Output the (X, Y) coordinate of the center of the cell containing the given text.  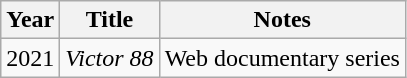
2021 (30, 58)
Web documentary series (282, 58)
Notes (282, 20)
Year (30, 20)
Victor 88 (110, 58)
Title (110, 20)
